Extract the (x, y) coordinate from the center of the cell holding the provided text.  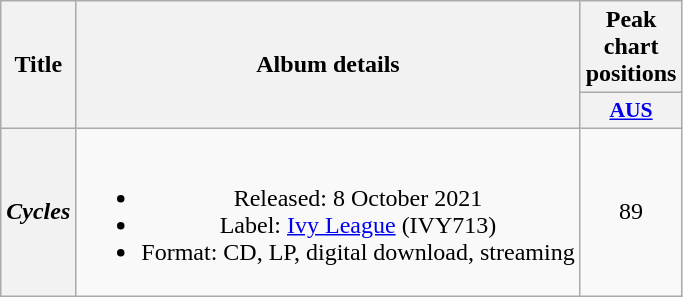
Album details (328, 65)
89 (631, 212)
Cycles (38, 212)
Peak chart positions (631, 47)
Released: 8 October 2021Label: Ivy League (IVY713)Format: CD, LP, digital download, streaming (328, 212)
AUS (631, 111)
Title (38, 65)
